Return the [x, y] coordinate for the center point of the cell that contains the specified text.  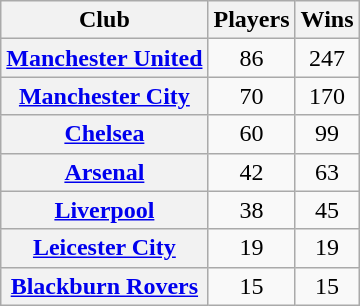
Chelsea [104, 134]
Leicester City [104, 248]
Club [104, 20]
99 [327, 134]
Liverpool [104, 210]
Arsenal [104, 172]
170 [327, 96]
Manchester City [104, 96]
247 [327, 58]
Manchester United [104, 58]
Wins [327, 20]
86 [252, 58]
60 [252, 134]
70 [252, 96]
Blackburn Rovers [104, 286]
45 [327, 210]
38 [252, 210]
63 [327, 172]
Players [252, 20]
42 [252, 172]
